Pinpoint the cell where the given text exists, returning its (X, Y) midpoint coordinate. 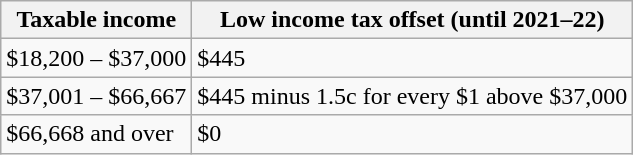
$445 minus 1.5c for every $1 above $37,000 (412, 96)
$66,668 and over (96, 134)
$445 (412, 58)
Low income tax offset (until 2021–22) (412, 20)
$18,200 – $37,000 (96, 58)
Taxable income (96, 20)
$37,001 – $66,667 (96, 96)
$0 (412, 134)
